Return (x, y) of the center of cell containing provided text 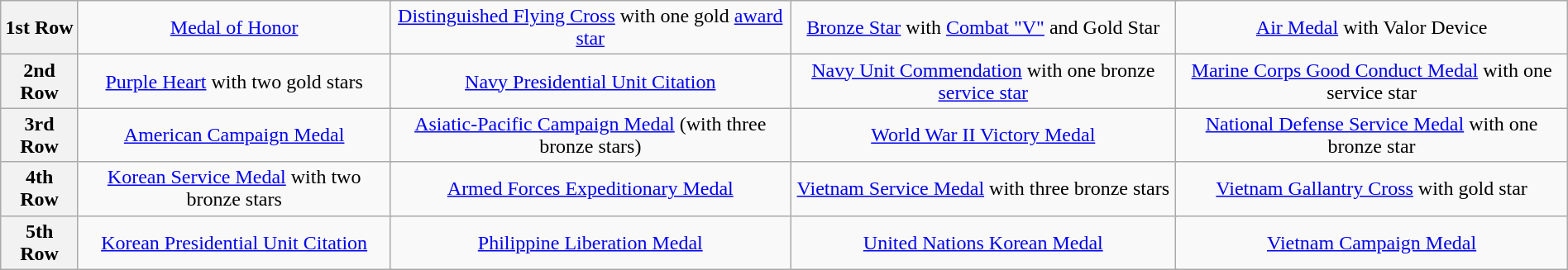
Vietnam Gallantry Cross with gold star (1371, 188)
3rd Row (40, 135)
Navy Unit Commendation with one bronze service star (983, 81)
2nd Row (40, 81)
Navy Presidential Unit Citation (590, 81)
Korean Presidential Unit Citation (233, 243)
Purple Heart with two gold stars (233, 81)
5th Row (40, 243)
Asiatic-Pacific Campaign Medal (with three bronze stars) (590, 135)
National Defense Service Medal with one bronze star (1371, 135)
American Campaign Medal (233, 135)
Distinguished Flying Cross with one gold award star (590, 28)
1st Row (40, 28)
Philippine Liberation Medal (590, 243)
United Nations Korean Medal (983, 243)
Vietnam Campaign Medal (1371, 243)
World War II Victory Medal (983, 135)
Air Medal with Valor Device (1371, 28)
Medal of Honor (233, 28)
Korean Service Medal with two bronze stars (233, 188)
Marine Corps Good Conduct Medal with one service star (1371, 81)
Armed Forces Expeditionary Medal (590, 188)
4th Row (40, 188)
Bronze Star with Combat "V" and Gold Star (983, 28)
Vietnam Service Medal with three bronze stars (983, 188)
